Output the [X, Y] coordinate of the center of the cell containing the given text.  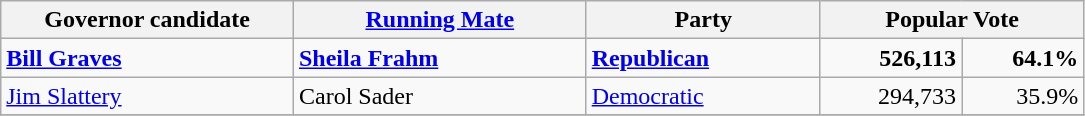
Running Mate [440, 20]
294,733 [890, 96]
Party [703, 20]
Bill Graves [148, 58]
Jim Slattery [148, 96]
Popular Vote [952, 20]
Republican [703, 58]
64.1% [1023, 58]
Democratic [703, 96]
35.9% [1023, 96]
Carol Sader [440, 96]
Sheila Frahm [440, 58]
Governor candidate [148, 20]
526,113 [890, 58]
